Output the [x, y] coordinate of the center of the cell containing the given text.  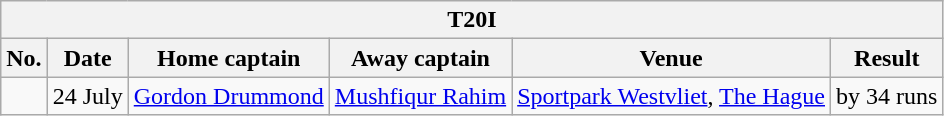
Result [887, 58]
24 July [88, 96]
Gordon Drummond [228, 96]
Venue [672, 58]
Away captain [420, 58]
Home captain [228, 58]
by 34 runs [887, 96]
Sportpark Westvliet, The Hague [672, 96]
T20I [472, 20]
Date [88, 58]
No. [24, 58]
Mushfiqur Rahim [420, 96]
